Detect which cell encompasses the target text, then output its [x, y] center coordinate. 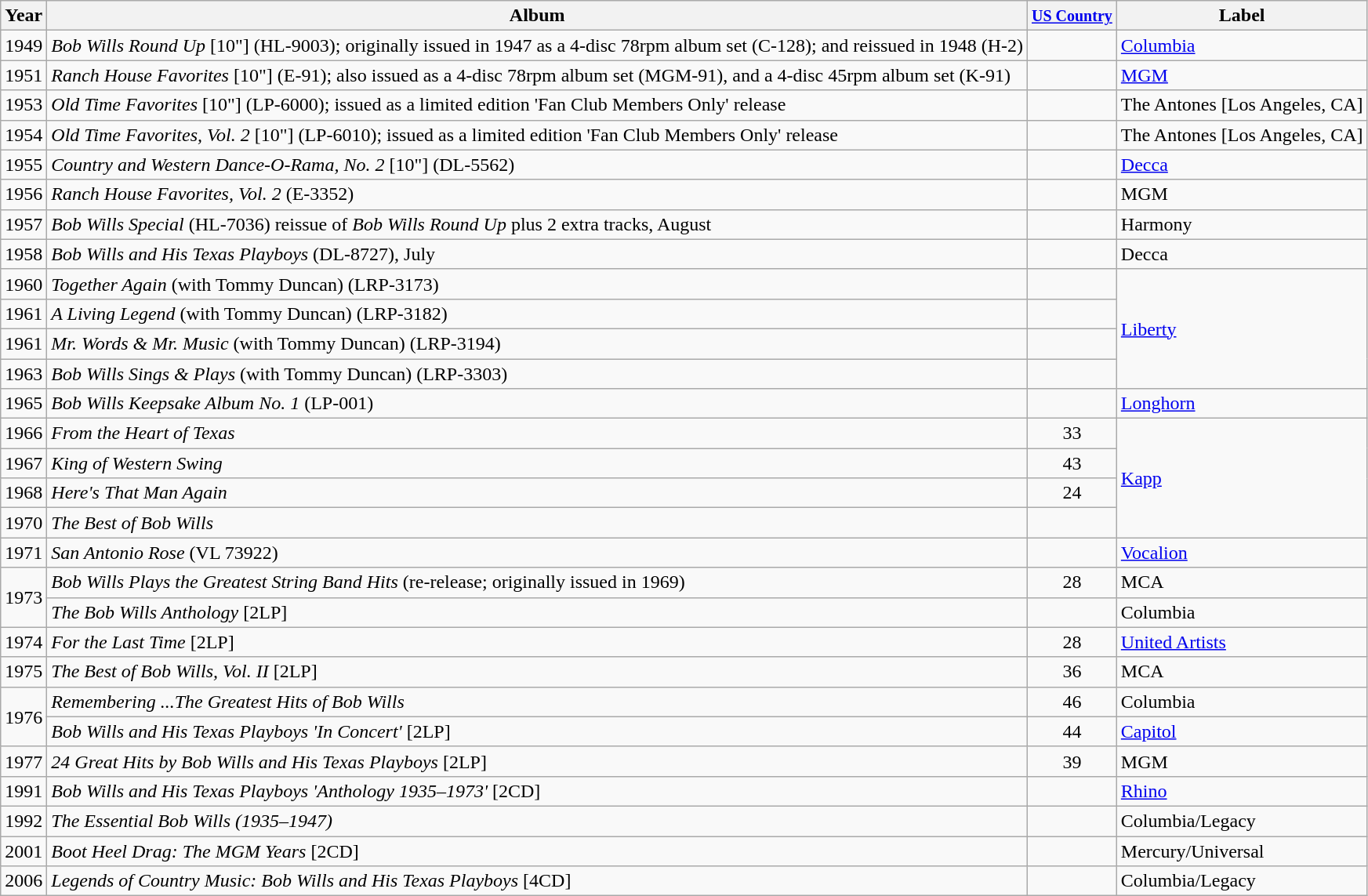
Rhino [1242, 791]
1960 [24, 284]
36 [1072, 672]
Country and Western Dance-O-Rama, No. 2 [10"] (DL-5562) [538, 165]
Bob Wills Special (HL-7036) reissue of Bob Wills Round Up plus 2 extra tracks, August [538, 224]
The Bob Wills Anthology [2LP] [538, 612]
United Artists [1242, 642]
Old Time Favorites, Vol. 2 [10"] (LP-6010); issued as a limited edition 'Fan Club Members Only' release [538, 135]
The Best of Bob Wills [538, 523]
Bob Wills and His Texas Playboys 'In Concert' [2LP] [538, 731]
46 [1072, 702]
Vocalion [1242, 553]
Legends of Country Music: Bob Wills and His Texas Playboys [4CD] [538, 881]
Boot Heel Drag: The MGM Years [2CD] [538, 851]
1957 [24, 224]
1949 [24, 45]
1953 [24, 105]
1966 [24, 433]
1970 [24, 523]
Bob Wills Plays the Greatest String Band Hits (re-release; originally issued in 1969) [538, 582]
1977 [24, 761]
1963 [24, 374]
1955 [24, 165]
Old Time Favorites [10"] (LP-6000); issued as a limited edition 'Fan Club Members Only' release [538, 105]
1992 [24, 821]
1956 [24, 194]
A Living Legend (with Tommy Duncan) (LRP-3182) [538, 314]
Bob Wills and His Texas Playboys 'Anthology 1935–1973' [2CD] [538, 791]
1954 [24, 135]
1965 [24, 404]
San Antonio Rose (VL 73922) [538, 553]
Album [538, 16]
1991 [24, 791]
1958 [24, 254]
The Essential Bob Wills (1935–1947) [538, 821]
1973 [24, 597]
Mercury/Universal [1242, 851]
Capitol [1242, 731]
Together Again (with Tommy Duncan) (LRP-3173) [538, 284]
Bob Wills Sings & Plays (with Tommy Duncan) (LRP-3303) [538, 374]
44 [1072, 731]
2001 [24, 851]
Label [1242, 16]
Longhorn [1242, 404]
Liberty [1242, 328]
Bob Wills Round Up [10"] (HL-9003); originally issued in 1947 as a 4-disc 78rpm album set (C-128); and reissued in 1948 (H-2) [538, 45]
1974 [24, 642]
From the Heart of Texas [538, 433]
1967 [24, 463]
King of Western Swing [538, 463]
Harmony [1242, 224]
33 [1072, 433]
1971 [24, 553]
43 [1072, 463]
1976 [24, 716]
Bob Wills and His Texas Playboys (DL-8727), July [538, 254]
24 [1072, 493]
Kapp [1242, 478]
1951 [24, 75]
24 Great Hits by Bob Wills and His Texas Playboys [2LP] [538, 761]
Ranch House Favorites, Vol. 2 (E-3352) [538, 194]
Ranch House Favorites [10"] (E-91); also issued as a 4-disc 78rpm album set (MGM-91), and a 4-disc 45rpm album set (K-91) [538, 75]
1968 [24, 493]
Here's That Man Again [538, 493]
For the Last Time [2LP] [538, 642]
Year [24, 16]
The Best of Bob Wills, Vol. II [2LP] [538, 672]
2006 [24, 881]
US Country [1072, 16]
39 [1072, 761]
1975 [24, 672]
Bob Wills Keepsake Album No. 1 (LP-001) [538, 404]
Mr. Words & Mr. Music (with Tommy Duncan) (LRP-3194) [538, 343]
Remembering ...The Greatest Hits of Bob Wills [538, 702]
